Capture the cell that displays the provided text and extract its [X, Y] central coordinate. 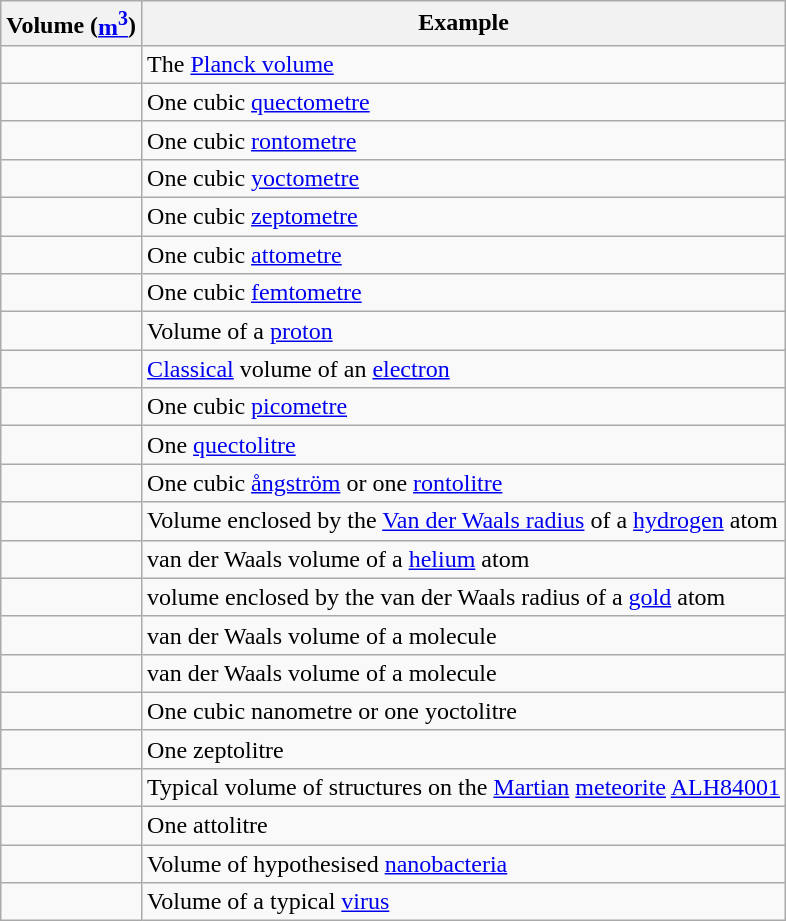
Volume of a proton [464, 331]
One cubic quectometre [464, 102]
One attolitre [464, 826]
One zeptolitre [464, 749]
van der Waals volume of a helium atom [464, 559]
One cubic attometre [464, 255]
One cubic yoctometre [464, 178]
Typical volume of structures on the Martian meteorite ALH84001 [464, 787]
One quectolitre [464, 445]
One cubic femtometre [464, 293]
Volume (m3) [72, 24]
One cubic ångström or one rontolitre [464, 483]
Volume enclosed by the Van der Waals radius of a hydrogen atom [464, 521]
Volume of a typical virus [464, 902]
One cubic zeptometre [464, 217]
Example [464, 24]
Classical volume of an electron [464, 369]
volume enclosed by the van der Waals radius of a gold atom [464, 597]
One cubic nanometre or one yoctolitre [464, 711]
Volume of hypothesised nanobacteria [464, 864]
The Planck volume [464, 64]
One cubic picometre [464, 407]
One cubic rontometre [464, 140]
